Pinpoint the cell where the given text exists, returning its [x, y] midpoint coordinate. 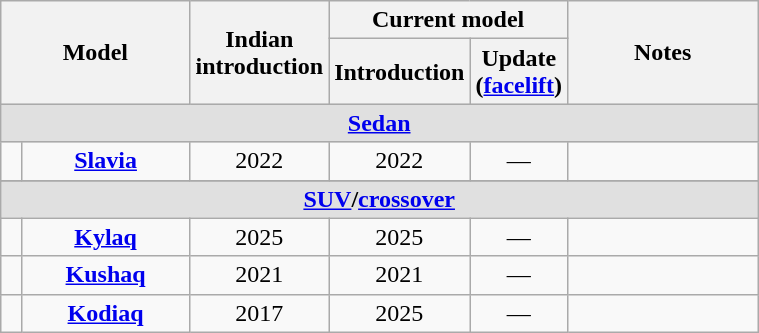
Current model [448, 20]
2017 [260, 313]
Indian introduction [260, 52]
SUV/crossover [380, 199]
Kodiaq [106, 313]
Sedan [380, 123]
Model [96, 52]
Notes [663, 52]
Slavia [106, 161]
Update (facelift) [519, 72]
Introduction [400, 72]
Kylaq [106, 237]
Kushaq [106, 275]
